Return (x, y) of the center of cell containing provided text 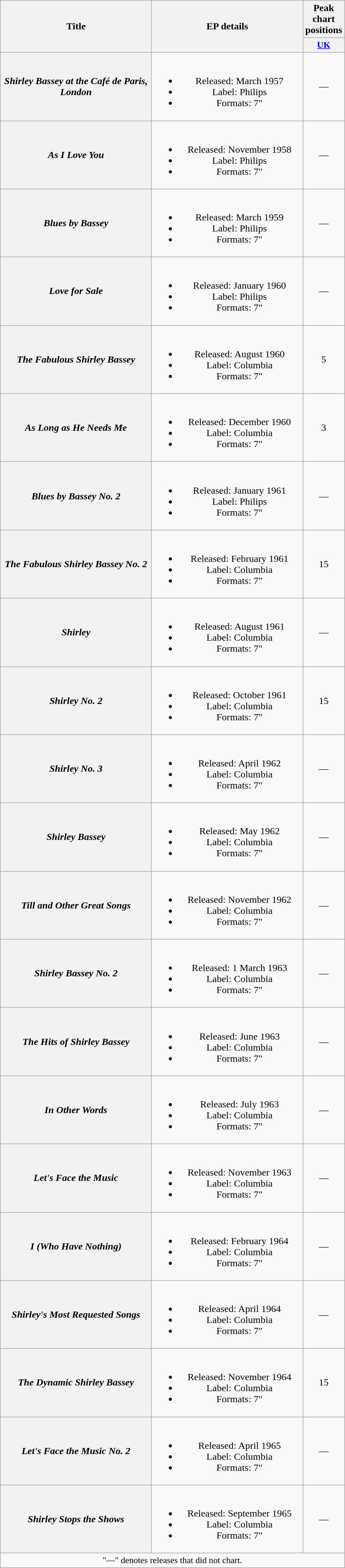
EP details (228, 27)
The Dynamic Shirley Bassey (76, 1383)
Released: September 1965Label: ColumbiaFormats: 7" (228, 1519)
The Fabulous Shirley Bassey No. 2 (76, 564)
Shirley Bassey No. 2 (76, 973)
Released: April 1964Label: ColumbiaFormats: 7" (228, 1315)
Shirley Bassey at the Café de Paris, London (76, 87)
Shirley (76, 632)
Shirley No. 3 (76, 768)
As Long as He Needs Me (76, 428)
Shirley Bassey (76, 837)
Released: March 1959Label: PhilipsFormats: 7" (228, 223)
Released: October 1961Label: ColumbiaFormats: 7" (228, 701)
Blues by Bassey No. 2 (76, 496)
The Hits of Shirley Bassey (76, 1041)
Love for Sale (76, 292)
Released: June 1963Label: ColumbiaFormats: 7" (228, 1041)
Shirley No. 2 (76, 701)
Released: April 1965Label: ColumbiaFormats: 7" (228, 1451)
Released: November 1958Label: PhilipsFormats: 7" (228, 155)
Released: August 1960Label: ColumbiaFormats: 7" (228, 359)
Released: May 1962Label: ColumbiaFormats: 7" (228, 837)
Released: August 1961Label: ColumbiaFormats: 7" (228, 632)
Let's Face the Music No. 2 (76, 1451)
Released: February 1964Label: ColumbiaFormats: 7" (228, 1246)
Title (76, 27)
Released: December 1960Label: ColumbiaFormats: 7" (228, 428)
Peak chart positions (324, 19)
Released: April 1962Label: ColumbiaFormats: 7" (228, 768)
Released: March 1957Label: PhilipsFormats: 7" (228, 87)
Let's Face the Music (76, 1178)
Released: November 1963Label: ColumbiaFormats: 7" (228, 1178)
Released: November 1964Label: ColumbiaFormats: 7" (228, 1383)
Released: January 1961Label: PhilipsFormats: 7" (228, 496)
Till and Other Great Songs (76, 905)
Released: 1 March 1963Label: ColumbiaFormats: 7" (228, 973)
3 (324, 428)
Released: July 1963Label: ColumbiaFormats: 7" (228, 1110)
"—" denotes releases that did not chart. (172, 1561)
Shirley Stops the Shows (76, 1519)
UK (324, 45)
The Fabulous Shirley Bassey (76, 359)
Blues by Bassey (76, 223)
As I Love You (76, 155)
Released: February 1961Label: ColumbiaFormats: 7" (228, 564)
5 (324, 359)
I (Who Have Nothing) (76, 1246)
Shirley's Most Requested Songs (76, 1315)
In Other Words (76, 1110)
Released: January 1960Label: PhilipsFormats: 7" (228, 292)
Released: November 1962Label: ColumbiaFormats: 7" (228, 905)
